Provide the [x, y] coordinate of the cell's center where the given text is located.  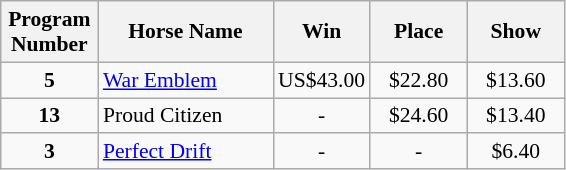
$13.60 [516, 80]
Proud Citizen [186, 116]
Horse Name [186, 32]
$13.40 [516, 116]
Place [418, 32]
Perfect Drift [186, 152]
ProgramNumber [50, 32]
US$43.00 [322, 80]
$24.60 [418, 116]
War Emblem [186, 80]
$6.40 [516, 152]
$22.80 [418, 80]
Show [516, 32]
Win [322, 32]
13 [50, 116]
3 [50, 152]
5 [50, 80]
